From the cell containing the given text, extract its center point as [X, Y] coordinate. 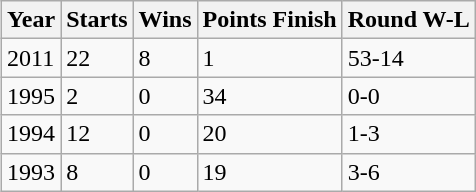
22 [97, 58]
1-3 [408, 134]
19 [270, 172]
20 [270, 134]
3-6 [408, 172]
Points Finish [270, 20]
1994 [32, 134]
1993 [32, 172]
2 [97, 96]
Round W-L [408, 20]
1 [270, 58]
53-14 [408, 58]
34 [270, 96]
Wins [165, 20]
Year [32, 20]
2011 [32, 58]
0-0 [408, 96]
Starts [97, 20]
1995 [32, 96]
12 [97, 134]
